From the cell containing the given text, extract its center point as [X, Y] coordinate. 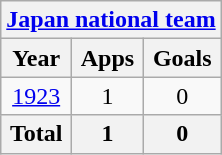
Goals [182, 58]
1923 [36, 96]
Total [36, 134]
Year [36, 58]
Apps [108, 58]
Japan national team [111, 20]
